Return the (x, y) coordinate for the center point of the cell that contains the specified text.  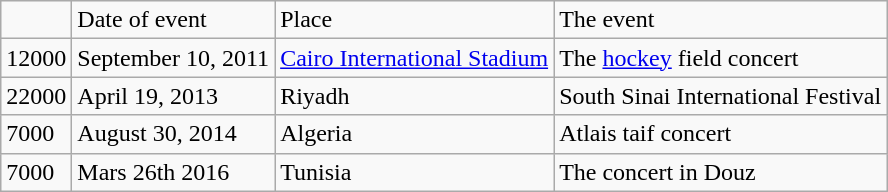
September 10, 2011 (174, 58)
Mars 26th 2016 (174, 172)
Place (414, 20)
Date of event (174, 20)
Atlais taif concert (720, 134)
South Sinai International Festival (720, 96)
12000 (36, 58)
22000 (36, 96)
The hockey field concert (720, 58)
The concert in Douz (720, 172)
Riyadh (414, 96)
Tunisia (414, 172)
April 19, 2013 (174, 96)
Cairo International Stadium (414, 58)
The event (720, 20)
Algeria (414, 134)
August 30, 2014 (174, 134)
